For the text-containing cell, return its midpoint in [x, y] coordinate format. 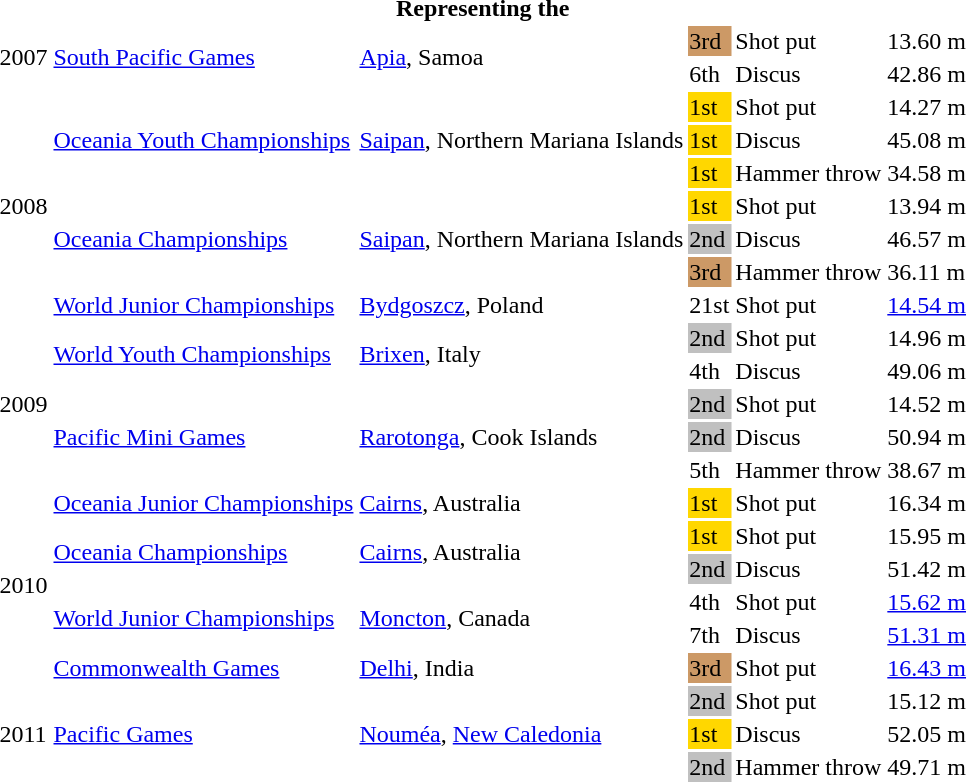
Commonwealth Games [204, 668]
World Youth Championships [204, 354]
Nouméa, New Caledonia [522, 734]
6th [710, 74]
South Pacific Games [204, 58]
Delhi, India [522, 668]
Pacific Mini Games [204, 437]
Oceania Youth Championships [204, 140]
7th [710, 635]
5th [710, 470]
Apia, Samoa [522, 58]
Bydgoszcz, Poland [522, 305]
Rarotonga, Cook Islands [522, 437]
21st [710, 305]
Oceania Junior Championships [204, 503]
Brixen, Italy [522, 354]
Pacific Games [204, 734]
Moncton, Canada [522, 618]
